Identify which cell holds the provided text, then report its (x, y) central coordinate. 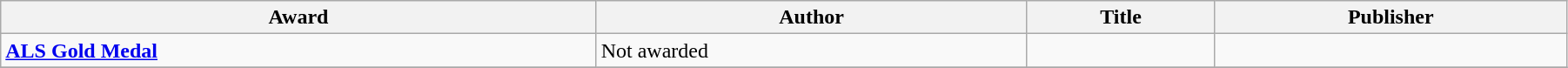
Award (298, 17)
Publisher (1390, 17)
Author (811, 17)
Title (1121, 17)
ALS Gold Medal (298, 51)
Not awarded (811, 51)
